For the text-containing cell, return its midpoint in (X, Y) coordinate format. 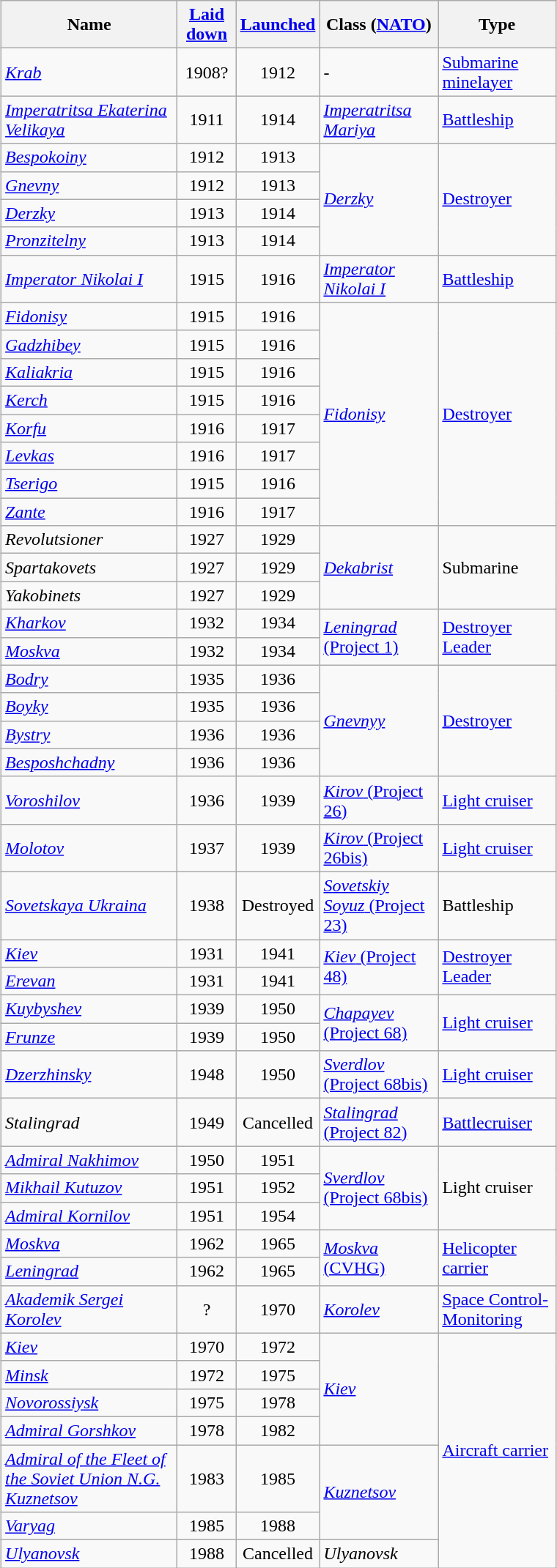
Minsk (89, 1375)
Kuybyshev (89, 1009)
1983 (207, 1478)
Frunze (89, 1037)
Tserigo (89, 484)
Leningrad (89, 1271)
Admiral Gorshkov (89, 1430)
Korfu (89, 428)
1952 (278, 1188)
Novorossiysk (89, 1402)
Varyag (89, 1526)
Type (497, 25)
Bespokoiny (89, 157)
Moskva (CVHG) (379, 1257)
Launched (278, 25)
Mikhail Kutuzov (89, 1188)
1948 (207, 1075)
1938 (207, 905)
Gnevny (89, 185)
Molotov (89, 848)
Submarine (497, 568)
Laid down (207, 25)
Yakobinets (89, 595)
Kerch (89, 400)
Bystry (89, 735)
Levkas (89, 456)
Korolev (379, 1309)
Spartakovets (89, 568)
Voroshilov (89, 800)
Krab (89, 72)
Gadzhibey (89, 344)
1908? (207, 72)
1954 (278, 1216)
Space Control-Monitoring (497, 1309)
Aircraft carrier (497, 1450)
Kuznetsov (379, 1492)
Admiral of the Fleet of the Soviet Union N.G. Kuznetsov (89, 1478)
? (207, 1309)
1982 (278, 1430)
Admiral Kornilov (89, 1216)
Zante (89, 512)
Boyky (89, 707)
Admiral Nakhimov (89, 1160)
Kaliakria (89, 372)
Battlecruiser (497, 1122)
Kirov (Project 26) (379, 800)
- (379, 72)
Chapayev (Project 68) (379, 1023)
Submarine minelayer (497, 72)
1949 (207, 1122)
Besposhchadny (89, 762)
Stalingrad (89, 1122)
1937 (207, 848)
Sovetskiy Soyuz (Project 23) (379, 905)
Destroyed (278, 905)
Imperatritsa Mariya (379, 120)
1911 (207, 120)
Dzerzhinsky (89, 1075)
Class (NATO) (379, 25)
Stalingrad (Project 82) (379, 1122)
Helicopter carrier (497, 1257)
Akademik Sergei Korolev (89, 1309)
Dekabrist (379, 568)
Pronzitelny (89, 241)
Erevan (89, 981)
Bodry (89, 679)
Leningrad (Project 1) (379, 637)
Gnevnyy (379, 721)
Revolutsioner (89, 540)
Kiev (Project 48) (379, 967)
Kirov (Project 26bis) (379, 848)
Sovetskaya Ukraina (89, 905)
Kharkov (89, 623)
Imperatritsa Ekaterina Velikaya (89, 120)
Name (89, 25)
